From the cell containing the given text, extract its center point as [x, y] coordinate. 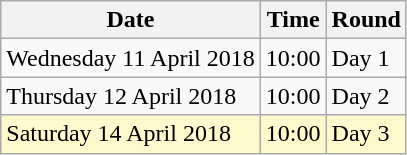
Wednesday 11 April 2018 [131, 58]
Time [293, 20]
Saturday 14 April 2018 [131, 134]
Round [366, 20]
Day 1 [366, 58]
Day 2 [366, 96]
Day 3 [366, 134]
Thursday 12 April 2018 [131, 96]
Date [131, 20]
